Provide the (x, y) coordinate of the cell's center where the given text is located.  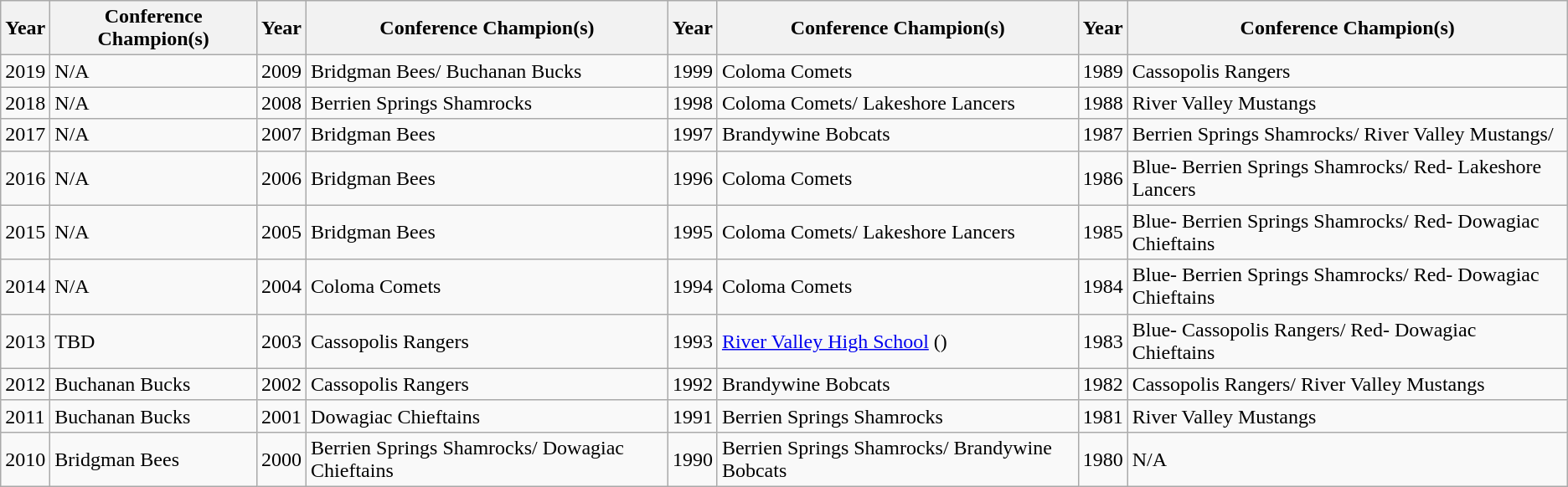
River Valley High School () (898, 341)
1988 (1102, 103)
2008 (281, 103)
1981 (1102, 416)
Berrien Springs Shamrocks/ Brandywine Bobcats (898, 459)
2015 (25, 233)
2001 (281, 416)
2017 (25, 135)
Dowagiac Chieftains (487, 416)
1998 (692, 103)
Bridgman Bees/ Buchanan Bucks (487, 71)
2003 (281, 341)
1989 (1102, 71)
Blue- Cassopolis Rangers/ Red- Dowagiac Chieftains (1347, 341)
1987 (1102, 135)
1993 (692, 341)
2004 (281, 286)
2002 (281, 384)
1992 (692, 384)
2018 (25, 103)
1985 (1102, 233)
2019 (25, 71)
Cassopolis Rangers/ River Valley Mustangs (1347, 384)
1983 (1102, 341)
2007 (281, 135)
2016 (25, 177)
2005 (281, 233)
1986 (1102, 177)
2006 (281, 177)
Berrien Springs Shamrocks/ Dowagiac Chieftains (487, 459)
Berrien Springs Shamrocks/ River Valley Mustangs/ (1347, 135)
2013 (25, 341)
1995 (692, 233)
1990 (692, 459)
2010 (25, 459)
1996 (692, 177)
TBD (154, 341)
1984 (1102, 286)
1980 (1102, 459)
2009 (281, 71)
2012 (25, 384)
2000 (281, 459)
Blue- Berrien Springs Shamrocks/ Red- Lakeshore Lancers (1347, 177)
1991 (692, 416)
2014 (25, 286)
1997 (692, 135)
1994 (692, 286)
2011 (25, 416)
1999 (692, 71)
1982 (1102, 384)
